Provide the [x, y] coordinate of the cell's center where the given text is located.  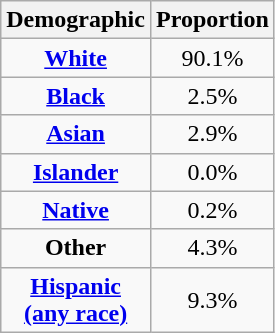
Hispanic(any race) [76, 300]
Proportion [212, 20]
Native [76, 210]
4.3% [212, 248]
Other [76, 248]
9.3% [212, 300]
90.1% [212, 58]
Demographic [76, 20]
White [76, 58]
2.5% [212, 96]
Asian [76, 134]
0.2% [212, 210]
0.0% [212, 172]
Islander [76, 172]
2.9% [212, 134]
Black [76, 96]
